Pinpoint the cell where the given text exists, returning its [x, y] midpoint coordinate. 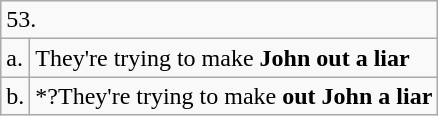
They're trying to make John out a liar [234, 58]
b. [16, 96]
a. [16, 58]
*?They're trying to make out John a liar [234, 96]
53. [220, 20]
